Extract the [X, Y] coordinate from the center of the cell holding the provided text.  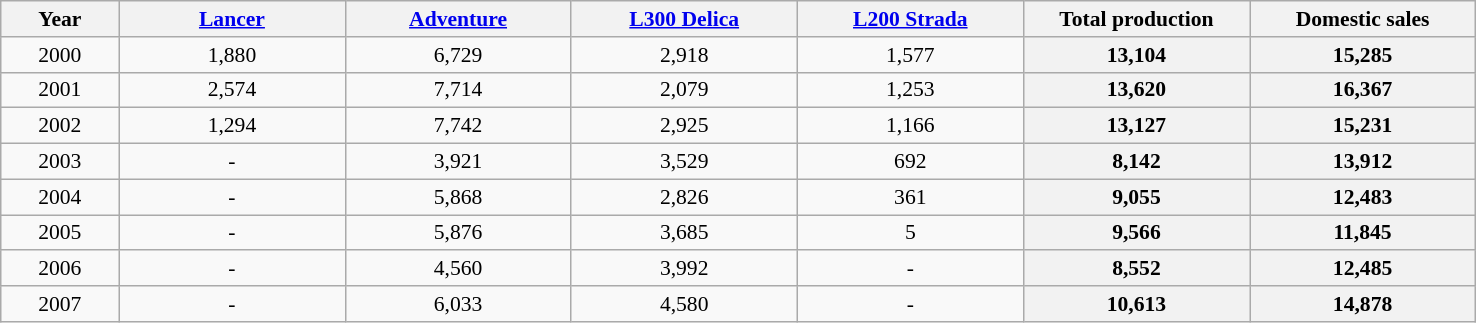
2,079 [684, 90]
2,826 [684, 197]
13,620 [1136, 90]
L200 Strada [910, 19]
13,104 [1136, 55]
L300 Delica [684, 19]
7,714 [458, 90]
12,483 [1363, 197]
2002 [60, 126]
2003 [60, 162]
4,560 [458, 269]
3,685 [684, 233]
8,142 [1136, 162]
2001 [60, 90]
1,577 [910, 55]
Adventure [458, 19]
15,285 [1363, 55]
4,580 [684, 304]
Year [60, 19]
8,552 [1136, 269]
1,294 [232, 126]
5 [910, 233]
2,918 [684, 55]
6,033 [458, 304]
Total production [1136, 19]
14,878 [1363, 304]
5,876 [458, 233]
2005 [60, 233]
6,729 [458, 55]
15,231 [1363, 126]
692 [910, 162]
2004 [60, 197]
361 [910, 197]
10,613 [1136, 304]
1,166 [910, 126]
3,921 [458, 162]
11,845 [1363, 233]
5,868 [458, 197]
7,742 [458, 126]
2007 [60, 304]
12,485 [1363, 269]
2,925 [684, 126]
9,055 [1136, 197]
Domestic sales [1363, 19]
2000 [60, 55]
13,912 [1363, 162]
13,127 [1136, 126]
9,566 [1136, 233]
1,880 [232, 55]
16,367 [1363, 90]
2006 [60, 269]
3,529 [684, 162]
2,574 [232, 90]
3,992 [684, 269]
Lancer [232, 19]
1,253 [910, 90]
